Determine the [x, y] coordinate at the center of the cell enclosing the given text.  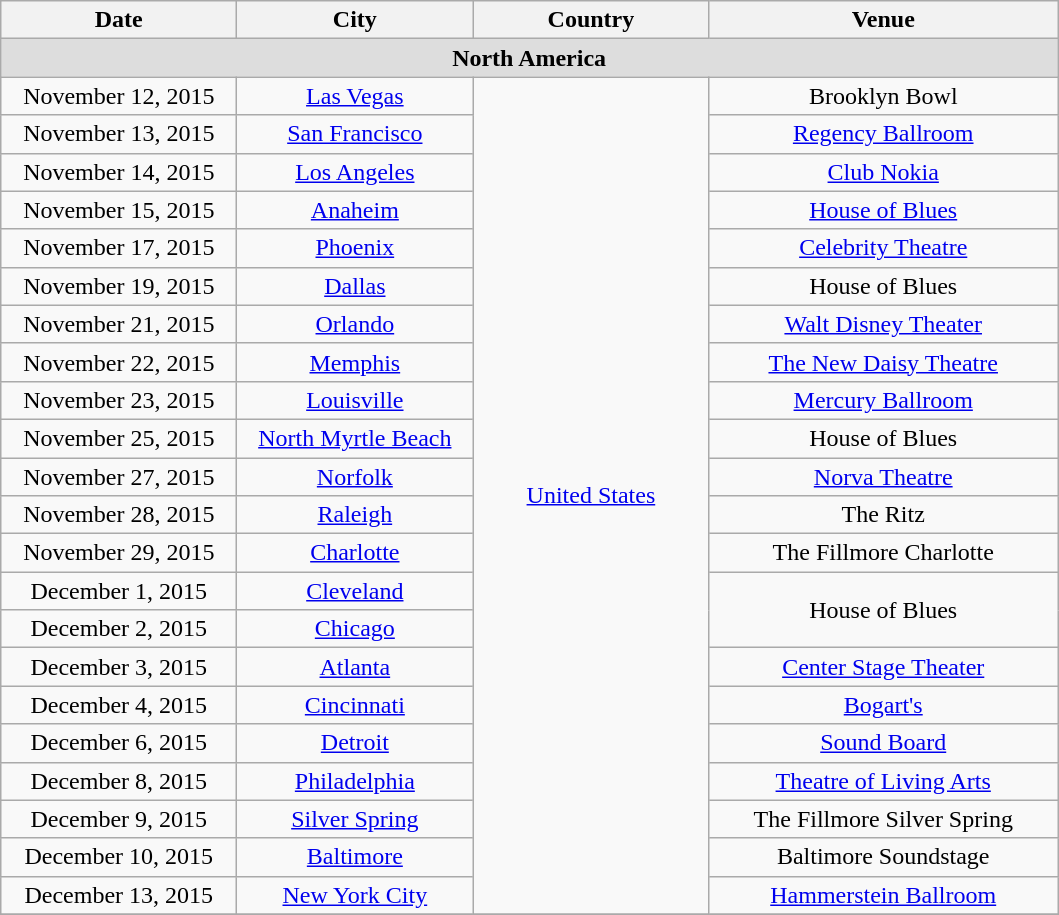
Regency Ballroom [884, 134]
November 13, 2015 [119, 134]
November 27, 2015 [119, 477]
Silver Spring [355, 819]
November 23, 2015 [119, 400]
November 17, 2015 [119, 248]
December 2, 2015 [119, 629]
The Ritz [884, 515]
The Fillmore Charlotte [884, 553]
Phoenix [355, 248]
Dallas [355, 286]
Atlanta [355, 667]
Norfolk [355, 477]
Celebrity Theatre [884, 248]
November 25, 2015 [119, 438]
Hammerstein Ballroom [884, 895]
December 10, 2015 [119, 857]
December 1, 2015 [119, 591]
Las Vegas [355, 96]
Norva Theatre [884, 477]
November 22, 2015 [119, 362]
The Fillmore Silver Spring [884, 819]
Venue [884, 20]
Club Nokia [884, 172]
November 19, 2015 [119, 286]
Sound Board [884, 743]
November 14, 2015 [119, 172]
November 21, 2015 [119, 324]
Orlando [355, 324]
Los Angeles [355, 172]
Brooklyn Bowl [884, 96]
North Myrtle Beach [355, 438]
Theatre of Living Arts [884, 781]
City [355, 20]
November 28, 2015 [119, 515]
December 3, 2015 [119, 667]
Country [591, 20]
December 9, 2015 [119, 819]
Raleigh [355, 515]
December 4, 2015 [119, 705]
Charlotte [355, 553]
Date [119, 20]
Louisville [355, 400]
Mercury Ballroom [884, 400]
November 29, 2015 [119, 553]
Walt Disney Theater [884, 324]
San Francisco [355, 134]
Chicago [355, 629]
Baltimore [355, 857]
Cincinnati [355, 705]
Philadelphia [355, 781]
November 12, 2015 [119, 96]
Cleveland [355, 591]
December 6, 2015 [119, 743]
December 8, 2015 [119, 781]
Baltimore Soundstage [884, 857]
December 13, 2015 [119, 895]
The New Daisy Theatre [884, 362]
New York City [355, 895]
North America [530, 58]
Detroit [355, 743]
United States [591, 496]
November 15, 2015 [119, 210]
Anaheim [355, 210]
Center Stage Theater [884, 667]
Bogart's [884, 705]
Memphis [355, 362]
